Find where the given text appears and provide that cell's center as [X, Y] coordinate. 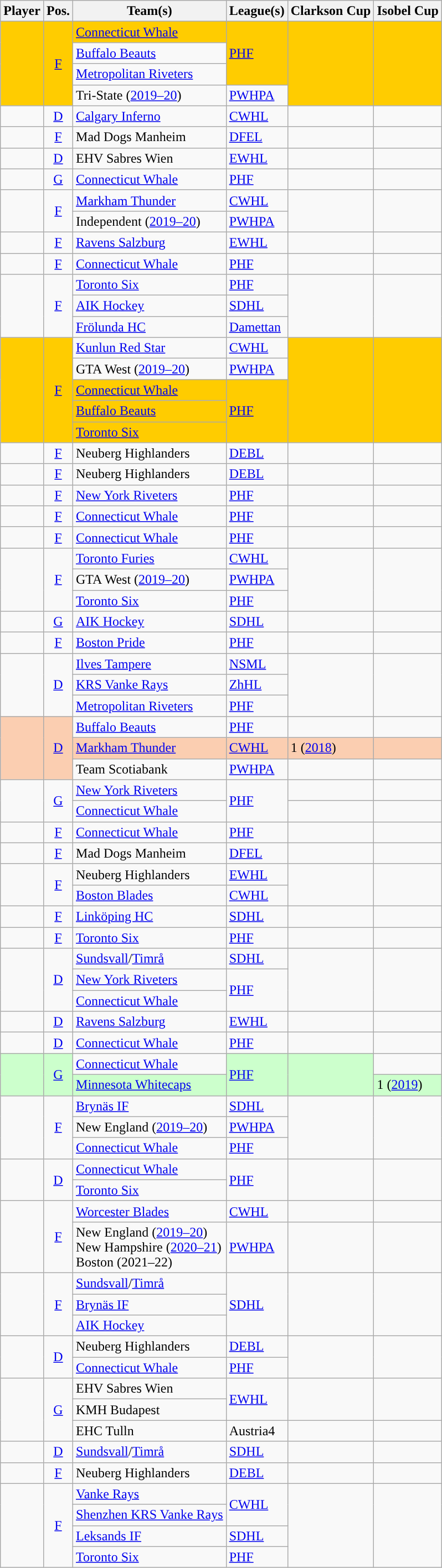
EHC Tulln [150, 1431]
Boston Blades [150, 895]
Minnesota Whitecaps [150, 1085]
ZhHL [257, 685]
Tri-State (2019–20) [150, 95]
New England (2019–20)New Hampshire (2020–21)Boston (2021–22) [150, 1247]
Kunlun Red Star [150, 348]
KMH Budapest [150, 1410]
Pos. [58, 11]
Independent (2019–20) [150, 221]
New England (2019–20) [150, 1127]
Damettan [257, 327]
Frölunda HC [150, 327]
Isobel Cup [408, 11]
Austria4 [257, 1431]
League(s) [257, 11]
Toronto Furies [150, 558]
Team(s) [150, 11]
Leksands IF [150, 1536]
Clarkson Cup [331, 11]
NSML [257, 664]
1 (2019) [408, 1085]
Shenzhen KRS Vanke Rays [150, 1515]
Boston Pride [150, 643]
1 (2018) [331, 748]
KRS Vanke Rays [150, 685]
Calgary Inferno [150, 116]
Worcester Blades [150, 1211]
Linköping HC [150, 916]
Vanke Rays [150, 1494]
Player [22, 11]
Ilves Tampere [150, 664]
Team Scotiabank [150, 769]
